Scan for the cell matching the given text and deliver its [x, y] coordinate at center. 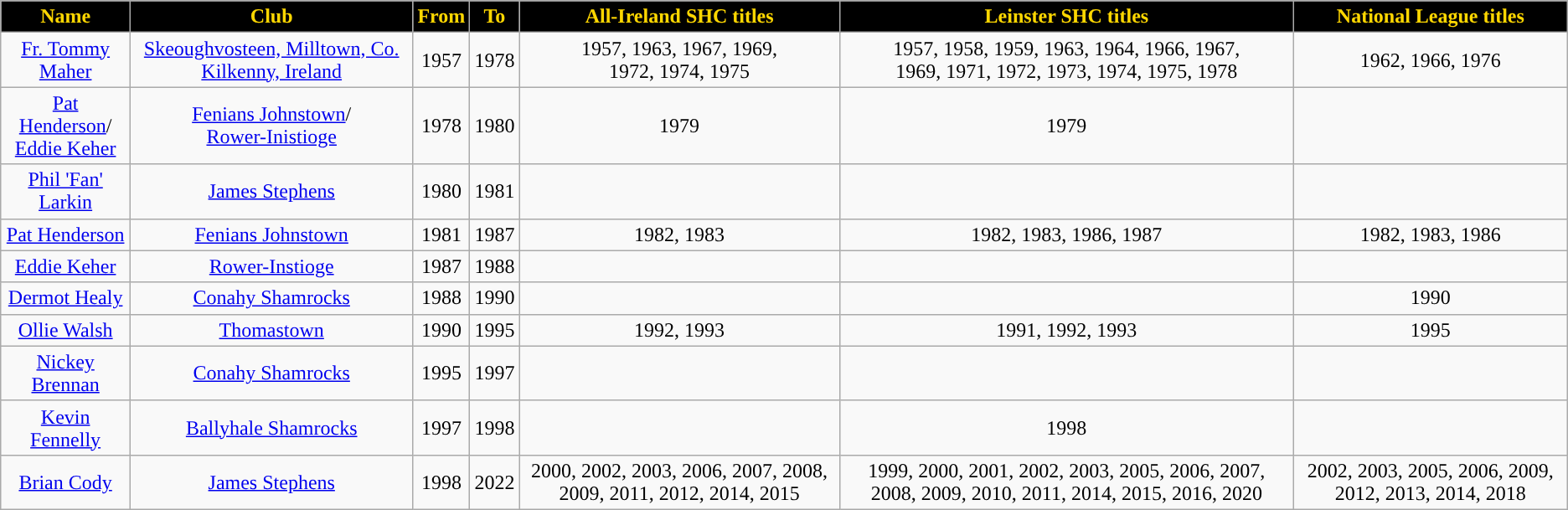
From [441, 17]
Leinster SHC titles [1066, 17]
Dermot Healy [65, 298]
Ballyhale Shamrocks [271, 427]
All-Ireland SHC titles [679, 17]
1991, 1992, 1993 [1066, 330]
Kevin Fennelly [65, 427]
1957, 1958, 1959, 1963, 1964, 1966, 1967,1969, 1971, 1972, 1973, 1974, 1975, 1978 [1066, 60]
Eddie Keher [65, 266]
Name [65, 17]
1992, 1993 [679, 330]
Fenians Johnstown [271, 234]
Pat Henderson [65, 234]
1982, 1983, 1986 [1431, 234]
Nickey Brennan [65, 373]
2022 [494, 482]
1957 [441, 60]
2000, 2002, 2003, 2006, 2007, 2008, 2009, 2011, 2012, 2014, 2015 [679, 482]
Ollie Walsh [65, 330]
Brian Cody [65, 482]
Skeoughvosteen, Milltown, Co. Kilkenny, Ireland [271, 60]
1982, 1983 [679, 234]
1982, 1983, 1986, 1987 [1066, 234]
Fr. Tommy Maher [65, 60]
1962, 1966, 1976 [1431, 60]
2002, 2003, 2005, 2006, 2009, 2012, 2013, 2014, 2018 [1431, 482]
Thomastown [271, 330]
National League titles [1431, 17]
Rower-Instioge [271, 266]
Club [271, 17]
Phil 'Fan' Larkin [65, 191]
Fenians Johnstown/Rower-Inistioge [271, 126]
Pat Henderson/Eddie Keher [65, 126]
1957, 1963, 1967, 1969, 1972, 1974, 1975 [679, 60]
1999, 2000, 2001, 2002, 2003, 2005, 2006, 2007, 2008, 2009, 2010, 2011, 2014, 2015, 2016, 2020 [1066, 482]
To [494, 17]
